Locate the cell with the specified text and output its [X, Y] center coordinate. 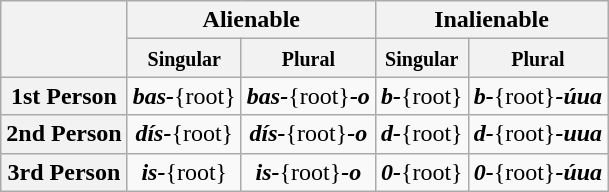
d-{root}-uua [538, 134]
is-{root} [184, 172]
d-{root} [422, 134]
is-{root}-o [308, 172]
Inalienable [491, 20]
dís-{root} [184, 134]
bas-{root}-o [308, 96]
0-{root} [422, 172]
Alienable [251, 20]
0-{root}-úua [538, 172]
bas-{root} [184, 96]
3rd Person [64, 172]
b-{root}-úua [538, 96]
b-{root} [422, 96]
1st Person [64, 96]
2nd Person [64, 134]
dís-{root}-o [308, 134]
